Identify which cell holds the provided text, then report its (X, Y) central coordinate. 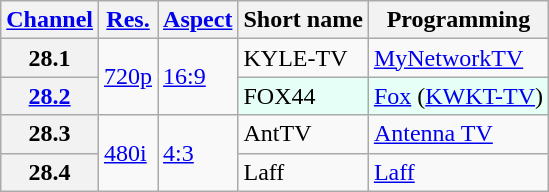
28.1 (50, 58)
28.2 (50, 96)
4:3 (198, 153)
720p (128, 77)
28.4 (50, 172)
16:9 (198, 77)
Channel (50, 20)
Antenna TV (458, 134)
MyNetworkTV (458, 58)
Programming (458, 20)
Res. (128, 20)
AntTV (303, 134)
Short name (303, 20)
Aspect (198, 20)
Fox (KWKT-TV) (458, 96)
480i (128, 153)
28.3 (50, 134)
KYLE-TV (303, 58)
FOX44 (303, 96)
